Return the [X, Y] coordinate for the center point of the cell that contains the specified text.  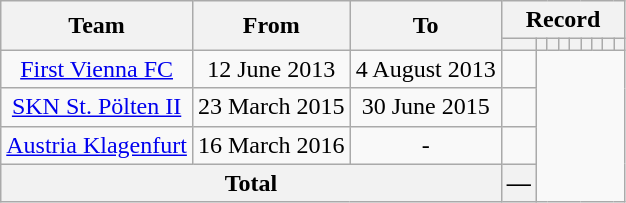
Total [251, 183]
Austria Klagenfurt [97, 145]
— [518, 183]
23 March 2015 [271, 107]
Record [563, 20]
First Vienna FC [97, 69]
SKN St. Pölten II [97, 107]
4 August 2013 [426, 69]
16 March 2016 [271, 145]
30 June 2015 [426, 107]
To [426, 26]
12 June 2013 [271, 69]
From [271, 26]
- [426, 145]
Team [97, 26]
